Detect which cell encompasses the target text, then output its [X, Y] center coordinate. 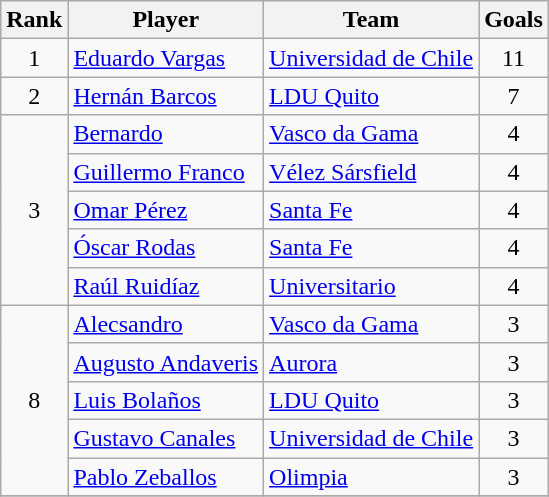
Omar Pérez [166, 210]
Augusto Andaveris [166, 362]
Luis Bolaños [166, 400]
Goals [514, 20]
Rank [34, 20]
11 [514, 58]
Universitario [372, 286]
Vélez Sársfield [372, 172]
Olimpia [372, 477]
Raúl Ruidíaz [166, 286]
Óscar Rodas [166, 248]
Team [372, 20]
7 [514, 96]
Guillermo Franco [166, 172]
Player [166, 20]
Pablo Zeballos [166, 477]
Eduardo Vargas [166, 58]
1 [34, 58]
Aurora [372, 362]
8 [34, 400]
Gustavo Canales [166, 438]
2 [34, 96]
Alecsandro [166, 324]
Hernán Barcos [166, 96]
Bernardo [166, 134]
